Return the (X, Y) coordinate for the center point of the cell that contains the specified text.  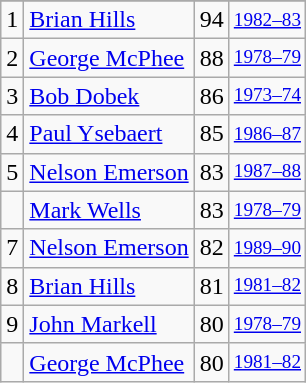
3 (12, 96)
4 (12, 134)
1987–88 (267, 172)
8 (12, 286)
94 (212, 20)
1989–90 (267, 248)
1986–87 (267, 134)
Paul Ysebaert (109, 134)
9 (12, 324)
1 (12, 20)
82 (212, 248)
7 (12, 248)
85 (212, 134)
2 (12, 58)
5 (12, 172)
81 (212, 286)
86 (212, 96)
1973–74 (267, 96)
Bob Dobek (109, 96)
Mark Wells (109, 210)
88 (212, 58)
John Markell (109, 324)
1982–83 (267, 20)
